Determine the (X, Y) coordinate at the center of the cell enclosing the given text.  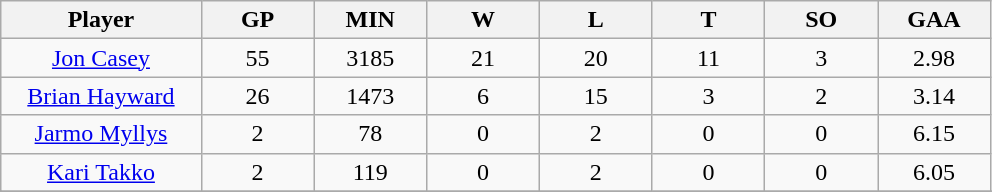
6.05 (934, 172)
15 (596, 96)
Brian Hayward (101, 96)
1473 (370, 96)
Kari Takko (101, 172)
2.98 (934, 58)
119 (370, 172)
GAA (934, 20)
3185 (370, 58)
21 (484, 58)
Player (101, 20)
6 (484, 96)
T (708, 20)
3.14 (934, 96)
W (484, 20)
20 (596, 58)
MIN (370, 20)
L (596, 20)
SO (822, 20)
GP (258, 20)
78 (370, 134)
6.15 (934, 134)
11 (708, 58)
Jarmo Myllys (101, 134)
Jon Casey (101, 58)
26 (258, 96)
55 (258, 58)
